Scan for the cell matching the given text and deliver its (x, y) coordinate at center. 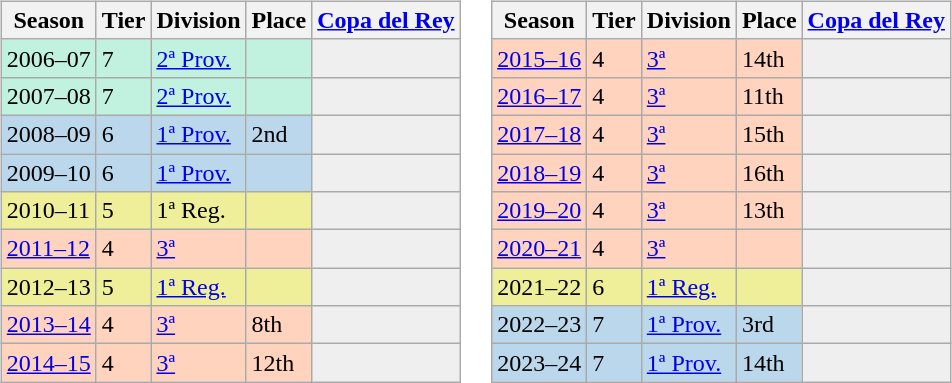
2023–24 (540, 363)
2009–10 (48, 173)
11th (769, 96)
2007–08 (48, 96)
2017–18 (540, 134)
3rd (769, 325)
2019–20 (540, 211)
2013–14 (48, 325)
2006–07 (48, 58)
12th (279, 363)
2022–23 (540, 325)
2014–15 (48, 363)
13th (769, 211)
2010–11 (48, 211)
2020–21 (540, 249)
16th (769, 173)
2008–09 (48, 134)
2015–16 (540, 58)
2021–22 (540, 287)
2018–19 (540, 173)
2016–17 (540, 96)
8th (279, 325)
2nd (279, 134)
2011–12 (48, 249)
15th (769, 134)
2012–13 (48, 287)
